Identify which cell holds the provided text, then report its [x, y] central coordinate. 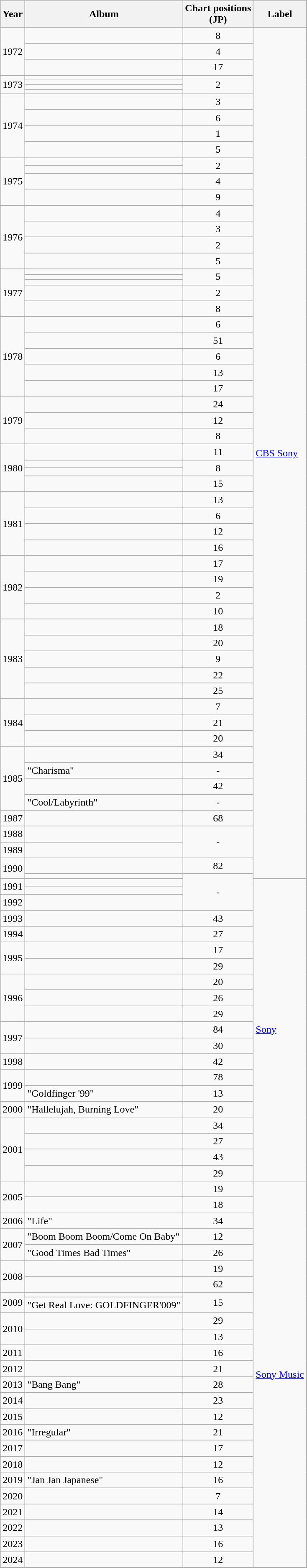
Year [13, 14]
"Bang Bang" [104, 1384]
2019 [13, 1480]
2012 [13, 1368]
14 [218, 1512]
1973 [13, 84]
Sony Music [280, 1374]
2014 [13, 1400]
2020 [13, 1496]
1977 [13, 293]
51 [218, 340]
25 [218, 691]
2001 [13, 1149]
1994 [13, 934]
1974 [13, 125]
78 [218, 1077]
1982 [13, 587]
Chart positions(JP) [218, 14]
2018 [13, 1464]
62 [218, 1284]
84 [218, 1030]
24 [218, 404]
1997 [13, 1038]
1996 [13, 998]
28 [218, 1384]
1984 [13, 723]
2021 [13, 1512]
"Cool/Labyrinth" [104, 802]
2005 [13, 1197]
2007 [13, 1245]
"Get Real Love: GOLDFINGER'009" [104, 1305]
2015 [13, 1417]
2011 [13, 1353]
"Hallelujah, Burning Love" [104, 1109]
"Life" [104, 1221]
2013 [13, 1384]
1985 [13, 778]
1978 [13, 356]
1980 [13, 468]
"Charisma" [104, 770]
2010 [13, 1329]
1989 [13, 850]
1990 [13, 868]
23 [218, 1400]
2023 [13, 1544]
1993 [13, 918]
1992 [13, 902]
1975 [13, 181]
1979 [13, 420]
2000 [13, 1109]
1995 [13, 958]
2022 [13, 1528]
1999 [13, 1085]
1998 [13, 1062]
1972 [13, 51]
2008 [13, 1276]
"Good Times Bad Times" [104, 1253]
82 [218, 866]
22 [218, 675]
2009 [13, 1302]
2024 [13, 1560]
30 [218, 1046]
1976 [13, 237]
CBS Sony [280, 453]
68 [218, 818]
Label [280, 14]
1987 [13, 818]
11 [218, 452]
Album [104, 14]
2016 [13, 1432]
Sony [280, 1030]
1983 [13, 659]
2006 [13, 1221]
1981 [13, 524]
"Irregular" [104, 1432]
"Jan Jan Japanese" [104, 1480]
"Goldfinger '99" [104, 1093]
"Boom Boom Boom/Come On Baby" [104, 1237]
1 [218, 133]
1991 [13, 886]
2017 [13, 1448]
1988 [13, 834]
10 [218, 611]
